Pinpoint the cell where the given text exists, returning its [x, y] midpoint coordinate. 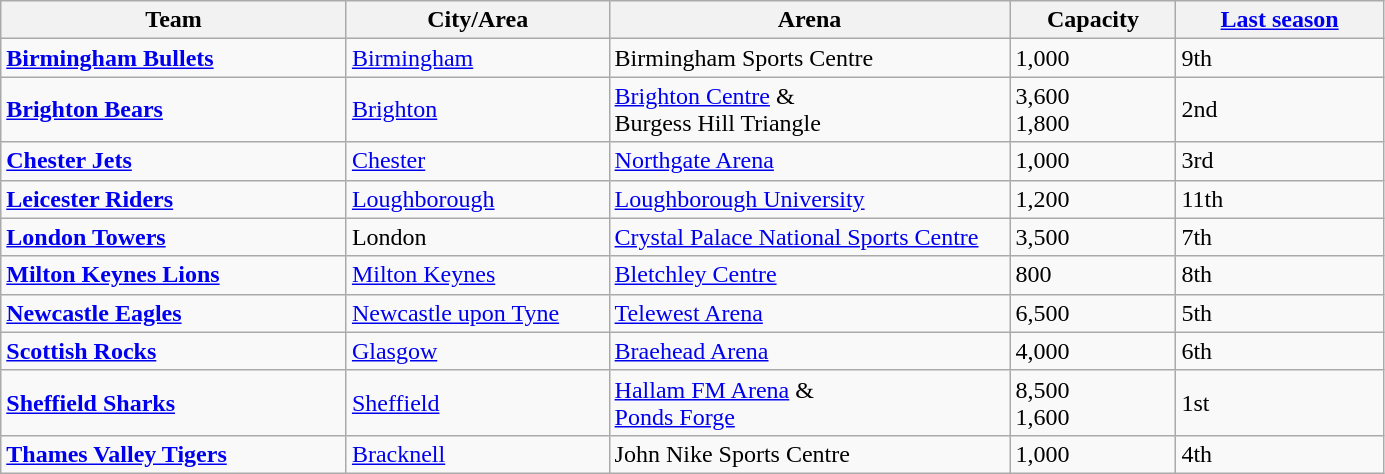
6,500 [1093, 313]
London Towers [174, 237]
Bracknell [478, 454]
Birmingham Bullets [174, 58]
Chester [478, 161]
4th [1280, 454]
Scottish Rocks [174, 351]
7th [1280, 237]
Newcastle Eagles [174, 313]
Brighton [478, 110]
3,600 1,800 [1093, 110]
6th [1280, 351]
Leicester Riders [174, 199]
1,200 [1093, 199]
8,500 1,600 [1093, 402]
Crystal Palace National Sports Centre [810, 237]
Birmingham Sports Centre [810, 58]
Milton Keynes [478, 275]
Sheffield Sharks [174, 402]
Last season [1280, 20]
Telewest Arena [810, 313]
11th [1280, 199]
Brighton Bears [174, 110]
Glasgow [478, 351]
4,000 [1093, 351]
Milton Keynes Lions [174, 275]
Loughborough University [810, 199]
8th [1280, 275]
Brighton Centre & Burgess Hill Triangle [810, 110]
Team [174, 20]
3,500 [1093, 237]
5th [1280, 313]
Newcastle upon Tyne [478, 313]
London [478, 237]
Birmingham [478, 58]
Thames Valley Tigers [174, 454]
Chester Jets [174, 161]
Braehead Arena [810, 351]
Capacity [1093, 20]
Hallam FM Arena & Ponds Forge [810, 402]
Sheffield [478, 402]
Arena [810, 20]
1st [1280, 402]
Northgate Arena [810, 161]
Loughborough [478, 199]
John Nike Sports Centre [810, 454]
9th [1280, 58]
2nd [1280, 110]
City/Area [478, 20]
3rd [1280, 161]
800 [1093, 275]
Bletchley Centre [810, 275]
